Search for the cell housing the specified text and yield its (X, Y) center coordinate. 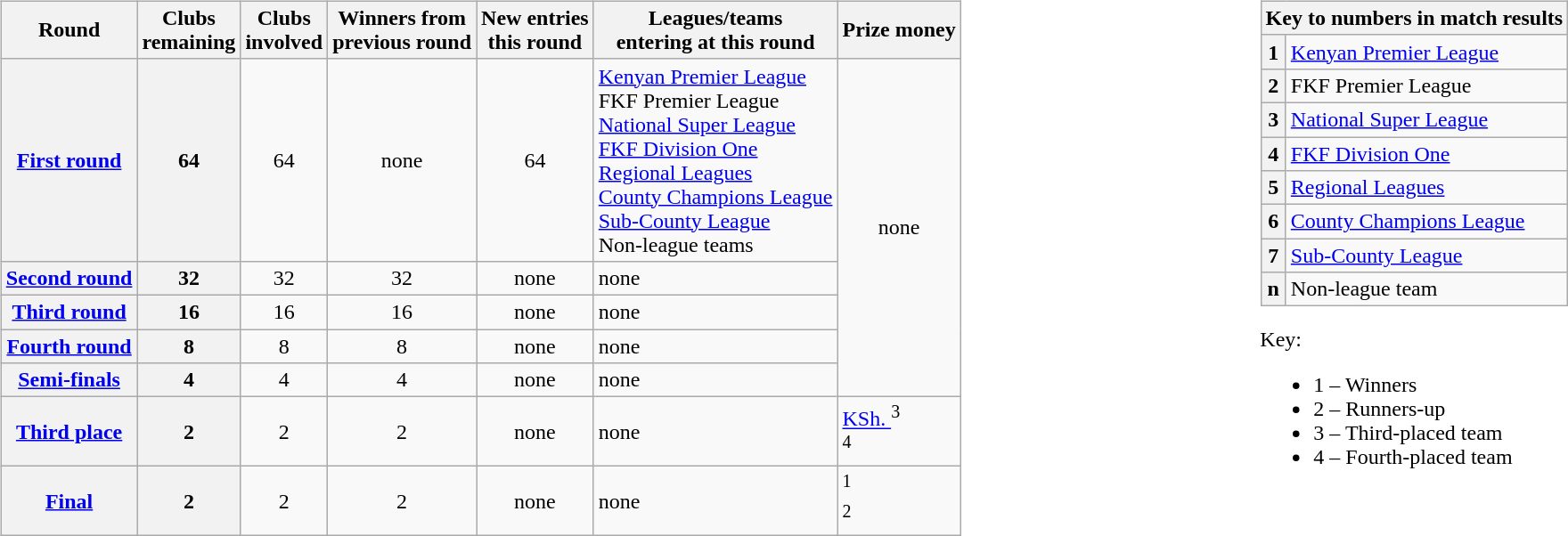
Non-league team (1426, 289)
n (1273, 289)
New entriesthis round (535, 30)
Key to numbers in match results (1415, 18)
Kenyan Premier League (1426, 52)
Sub-County League (1426, 256)
1 (1273, 52)
Leagues/teamsentering at this round (715, 30)
FKF Premier League (1426, 85)
12 (899, 501)
KSh. 34 (899, 432)
6 (1273, 222)
Round (69, 30)
FKF Division One (1426, 154)
Prize money (899, 30)
Third place (69, 432)
5 (1273, 188)
National Super League (1426, 119)
Fourth round (69, 346)
Kenyan Premier LeagueFKF Premier LeagueNational Super LeagueFKF Division OneRegional LeaguesCounty Champions LeagueSub-County LeagueNon-league teams (715, 160)
Clubsinvolved (284, 30)
Final (69, 501)
3 (1273, 119)
First round (69, 160)
Semi-finals (69, 380)
7 (1273, 256)
Winners fromprevious round (403, 30)
County Champions League (1426, 222)
Regional Leagues (1426, 188)
Third round (69, 312)
Clubsremaining (189, 30)
Second round (69, 278)
